Return the [x, y] coordinate for the center point of the cell that contains the specified text.  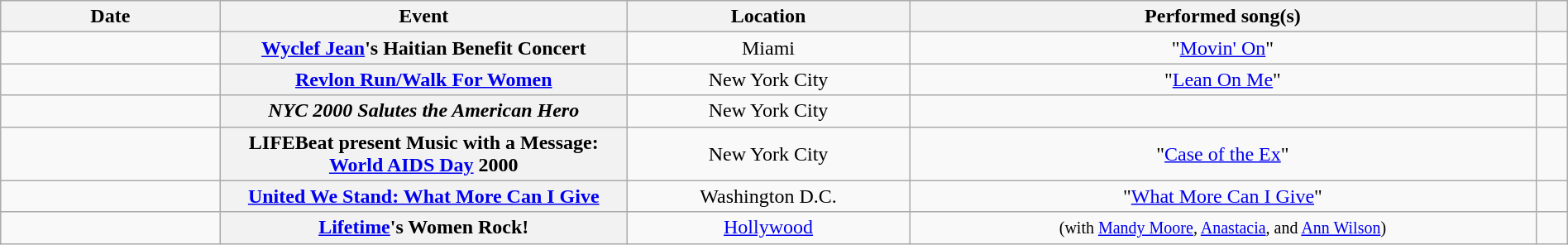
Wyclef Jean's Haitian Benefit Concert [423, 48]
(with Mandy Moore, Anastacia, and Ann Wilson) [1223, 228]
Washington D.C. [769, 196]
United We Stand: What More Can I Give [423, 196]
Hollywood [769, 228]
"Movin' On" [1223, 48]
LIFEBeat present Music with a Message: World AIDS Day 2000 [423, 154]
Miami [769, 48]
"Lean On Me" [1223, 79]
"What More Can I Give" [1223, 196]
Lifetime's Women Rock! [423, 228]
"Case of the Ex" [1223, 154]
Event [423, 17]
Date [111, 17]
NYC 2000 Salutes the American Hero [423, 111]
Location [769, 17]
Revlon Run/Walk For Women [423, 79]
Performed song(s) [1223, 17]
